Search for the cell housing the specified text and yield its (X, Y) center coordinate. 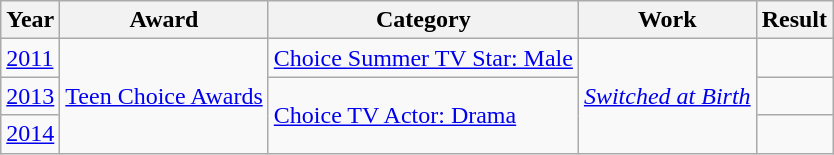
Work (667, 20)
Choice TV Actor: Drama (423, 115)
2013 (30, 96)
Choice Summer TV Star: Male (423, 58)
Award (164, 20)
Teen Choice Awards (164, 96)
2011 (30, 58)
Result (794, 20)
Category (423, 20)
2014 (30, 134)
Switched at Birth (667, 96)
Year (30, 20)
